Locate the cell with the specified text and output its [x, y] center coordinate. 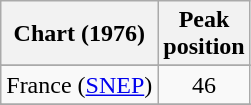
France (SNEP) [80, 85]
46 [204, 85]
Chart (1976) [80, 34]
Peakposition [204, 34]
